Identify which cell holds the provided text, then report its (X, Y) central coordinate. 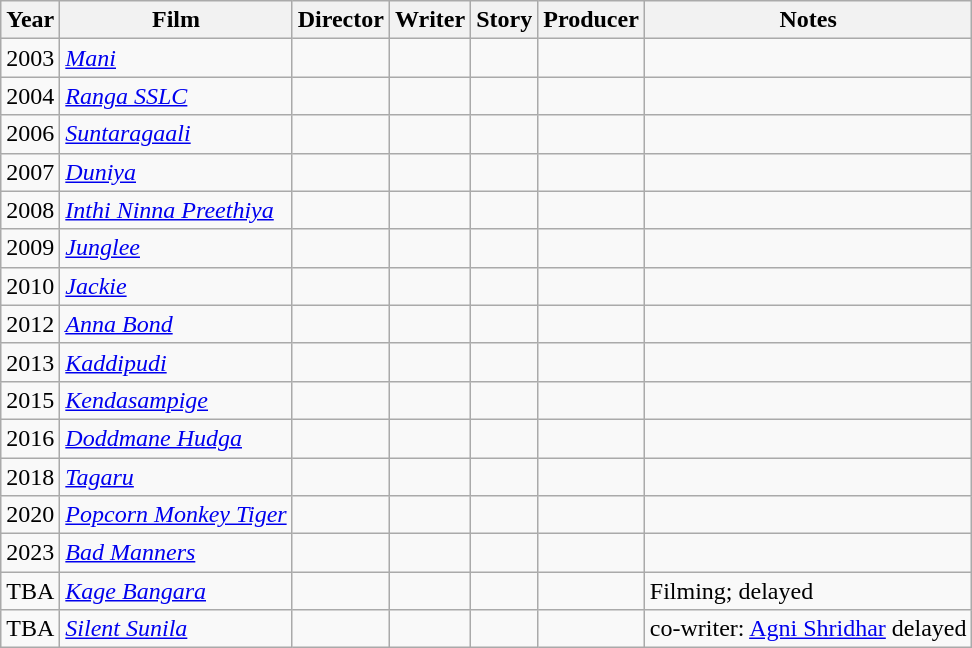
co-writer: Agni Shridhar delayed (808, 629)
Writer (430, 20)
Film (176, 20)
Jackie (176, 286)
2020 (30, 515)
Kendasampige (176, 400)
Tagaru (176, 477)
Popcorn Monkey Tiger (176, 515)
2008 (30, 210)
Inthi Ninna Preethiya (176, 210)
2013 (30, 362)
Kage Bangara (176, 591)
Ranga SSLC (176, 96)
2012 (30, 324)
2018 (30, 477)
2006 (30, 134)
Silent Sunila (176, 629)
Bad Manners (176, 553)
2003 (30, 58)
Junglee (176, 248)
2016 (30, 438)
Notes (808, 20)
2007 (30, 172)
2015 (30, 400)
Kaddipudi (176, 362)
Mani (176, 58)
Filming; delayed (808, 591)
Suntaragaali (176, 134)
Doddmane Hudga (176, 438)
2010 (30, 286)
Producer (592, 20)
Year (30, 20)
Anna Bond (176, 324)
Story (504, 20)
2023 (30, 553)
Duniya (176, 172)
Director (340, 20)
2004 (30, 96)
2009 (30, 248)
